Return [x, y] of the center of cell containing provided text 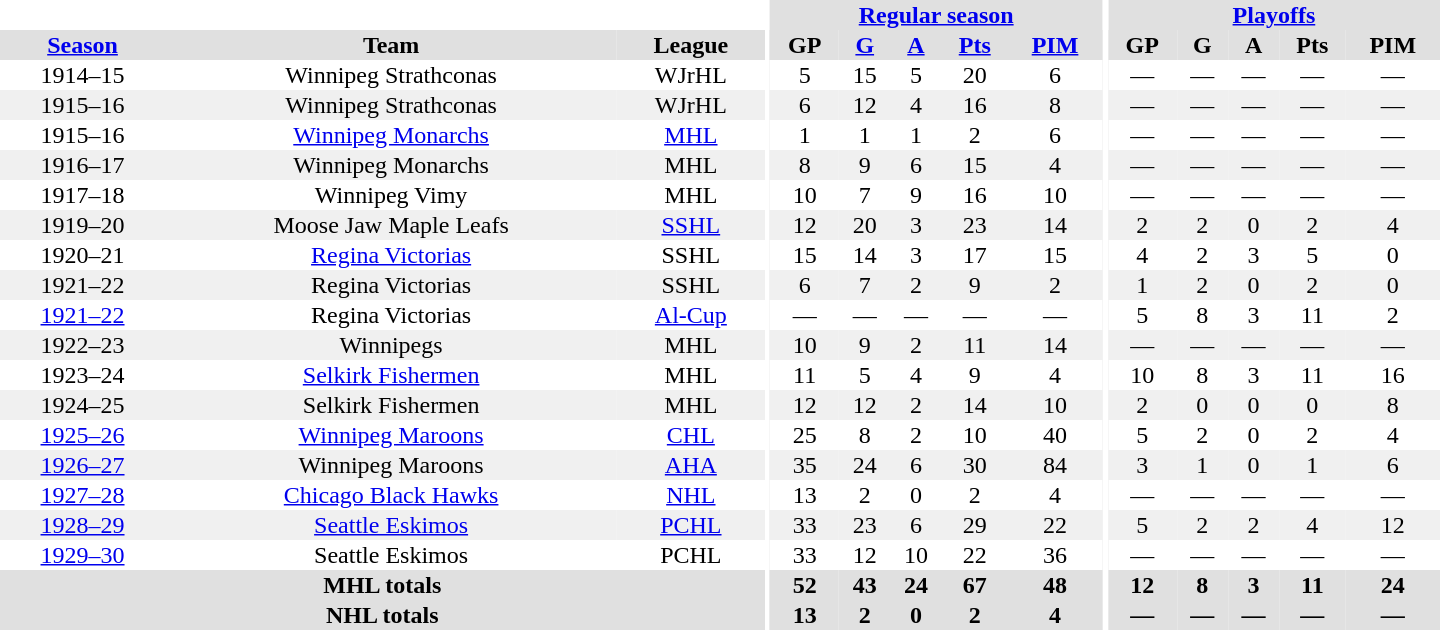
52 [804, 585]
1922–23 [82, 345]
Chicago Black Hawks [391, 495]
1924–25 [82, 405]
Al-Cup [690, 315]
1920–21 [82, 255]
1914–15 [82, 75]
AHA [690, 465]
35 [804, 465]
1929–30 [82, 555]
84 [1055, 465]
1928–29 [82, 525]
Team [391, 45]
MHL totals [382, 585]
17 [975, 255]
1927–28 [82, 495]
48 [1055, 585]
40 [1055, 435]
1919–20 [82, 225]
36 [1055, 555]
Season [82, 45]
NHL totals [382, 615]
CHL [690, 435]
Playoffs [1274, 15]
1917–18 [82, 195]
Winnipeg Vimy [391, 195]
League [690, 45]
30 [975, 465]
43 [864, 585]
1923–24 [82, 375]
Winnipegs [391, 345]
1925–26 [82, 435]
1916–17 [82, 165]
29 [975, 525]
67 [975, 585]
1926–27 [82, 465]
NHL [690, 495]
25 [804, 435]
Regular season [936, 15]
Moose Jaw Maple Leafs [391, 225]
